Return (x, y) of the center of cell containing provided text 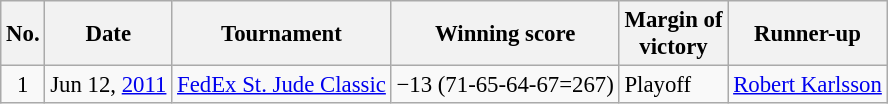
1 (23, 85)
Tournament (282, 34)
Winning score (505, 34)
Runner-up (808, 34)
−13 (71-65-64-67=267) (505, 85)
Jun 12, 2011 (108, 85)
No. (23, 34)
FedEx St. Jude Classic (282, 85)
Playoff (674, 85)
Date (108, 34)
Robert Karlsson (808, 85)
Margin ofvictory (674, 34)
